Detect which cell encompasses the target text, then output its (x, y) center coordinate. 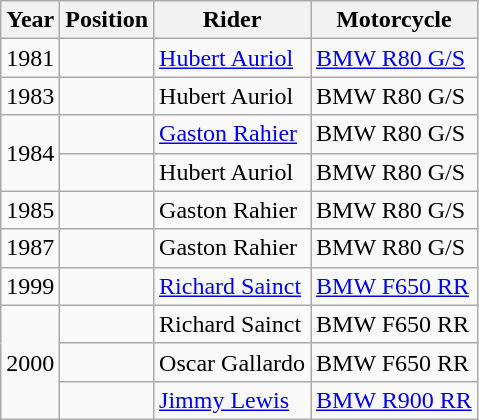
Rider (232, 20)
1985 (30, 210)
1983 (30, 96)
Motorcycle (394, 20)
Jimmy Lewis (232, 400)
1984 (30, 153)
Year (30, 20)
1999 (30, 286)
Position (107, 20)
BMW R900 RR (394, 400)
Oscar Gallardo (232, 362)
1987 (30, 248)
1981 (30, 58)
2000 (30, 362)
